Determine the [x, y] coordinate at the center of the cell enclosing the given text.  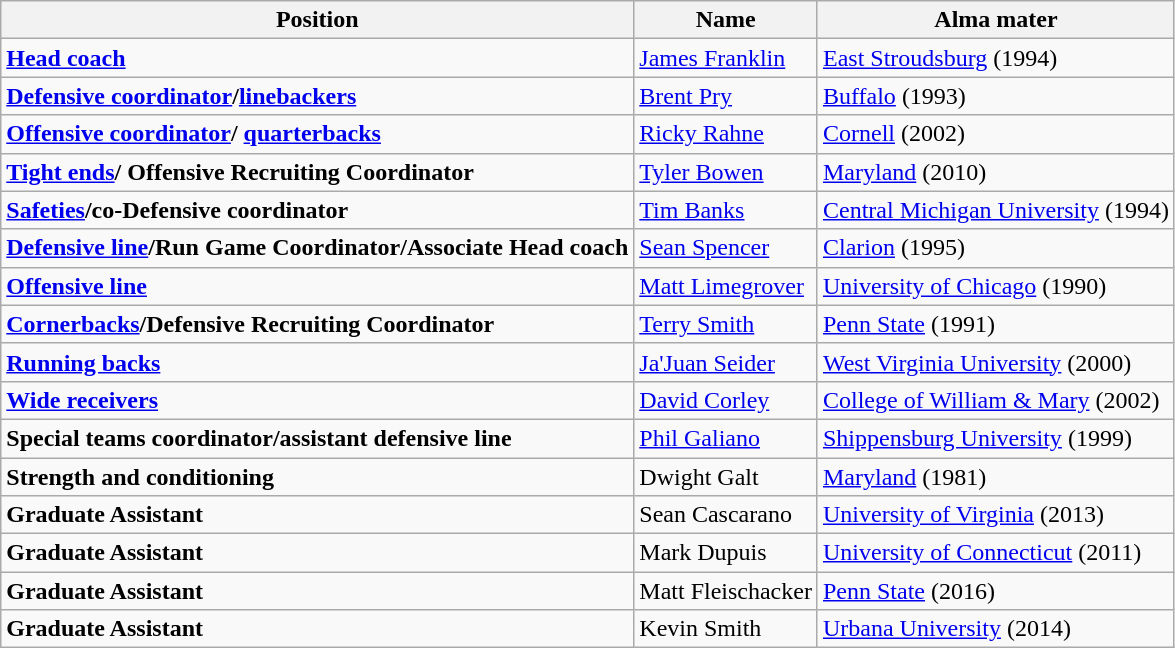
Maryland (2010) [996, 172]
Defensive line/Run Game Coordinator/Associate Head coach [318, 248]
Sean Spencer [726, 248]
University of Virginia (2013) [996, 515]
Sean Cascarano [726, 515]
Running backs [318, 362]
Penn State (2016) [996, 591]
Tyler Bowen [726, 172]
James Franklin [726, 58]
Central Michigan University (1994) [996, 210]
Tim Banks [726, 210]
Matt Limegrover [726, 286]
Kevin Smith [726, 629]
Cornell (2002) [996, 134]
East Stroudsburg (1994) [996, 58]
College of William & Mary (2002) [996, 400]
University of Chicago (1990) [996, 286]
Cornerbacks/Defensive Recruiting Coordinator [318, 324]
Special teams coordinator/assistant defensive line [318, 438]
Offensive line [318, 286]
Head coach [318, 58]
Mark Dupuis [726, 553]
Shippensburg University (1999) [996, 438]
Ricky Rahne [726, 134]
Offensive coordinator/ quarterbacks [318, 134]
Name [726, 20]
Safeties/co-Defensive coordinator [318, 210]
Matt Fleischacker [726, 591]
Penn State (1991) [996, 324]
Clarion (1995) [996, 248]
West Virginia University (2000) [996, 362]
Terry Smith [726, 324]
Dwight Galt [726, 477]
Urbana University (2014) [996, 629]
University of Connecticut (2011) [996, 553]
Ja'Juan Seider [726, 362]
Wide receivers [318, 400]
Brent Pry [726, 96]
Strength and conditioning [318, 477]
Position [318, 20]
Maryland (1981) [996, 477]
Defensive coordinator/linebackers [318, 96]
Phil Galiano [726, 438]
Tight ends/ Offensive Recruiting Coordinator [318, 172]
David Corley [726, 400]
Alma mater [996, 20]
Buffalo (1993) [996, 96]
